From the cell containing the given text, extract its center point as (x, y) coordinate. 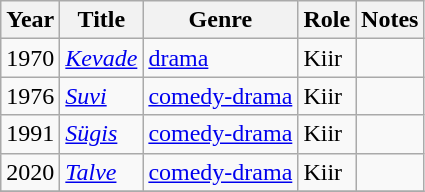
Notes (390, 20)
Genre (220, 20)
Kevade (102, 58)
1970 (30, 58)
1991 (30, 134)
drama (220, 58)
Sügis (102, 134)
Year (30, 20)
Role (327, 20)
Talve (102, 172)
1976 (30, 96)
Suvi (102, 96)
Title (102, 20)
2020 (30, 172)
